Locate the cell with the specified text and output its [x, y] center coordinate. 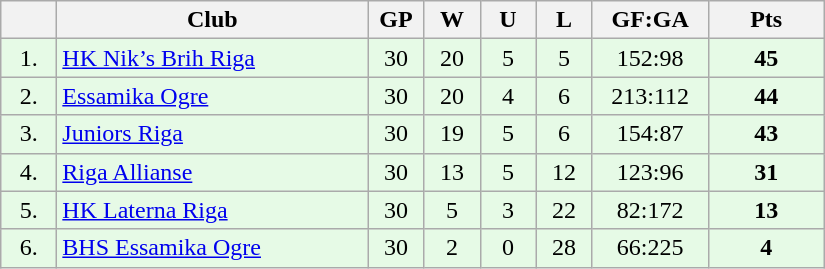
3 [508, 210]
Club [212, 20]
Essamika Ogre [212, 96]
43 [766, 134]
213:112 [650, 96]
0 [508, 248]
82:172 [650, 210]
45 [766, 58]
66:225 [650, 248]
22 [564, 210]
6. [29, 248]
GF:GA [650, 20]
L [564, 20]
Riga Allianse [212, 172]
BHS Essamika Ogre [212, 248]
4. [29, 172]
GP [396, 20]
28 [564, 248]
5. [29, 210]
31 [766, 172]
3. [29, 134]
2 [452, 248]
19 [452, 134]
HK Nik’s Brih Riga [212, 58]
HK Laterna Riga [212, 210]
U [508, 20]
1. [29, 58]
152:98 [650, 58]
2. [29, 96]
12 [564, 172]
154:87 [650, 134]
Pts [766, 20]
44 [766, 96]
Juniors Riga [212, 134]
W [452, 20]
123:96 [650, 172]
